Capture the cell that displays the provided text and extract its (x, y) central coordinate. 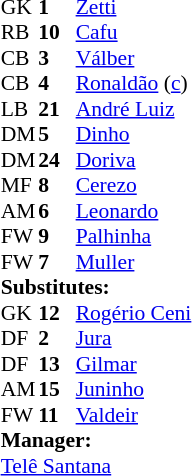
LB (20, 109)
Valdeir (134, 415)
7 (57, 262)
GK (20, 313)
24 (57, 160)
Rogério Ceni (134, 313)
Muller (134, 262)
Dinho (134, 135)
Cafu (134, 33)
Gilmar (134, 364)
10 (57, 33)
Ronaldão (c) (134, 83)
Leonardo (134, 211)
13 (57, 364)
Cerezo (134, 185)
Juninho (134, 389)
6 (57, 211)
Doriva (134, 160)
Jura (134, 339)
4 (57, 83)
5 (57, 135)
12 (57, 313)
9 (57, 237)
André Luiz (134, 109)
RB (20, 33)
2 (57, 339)
8 (57, 185)
Palhinha (134, 237)
3 (57, 58)
11 (57, 415)
Substitutes: (96, 287)
15 (57, 389)
Válber (134, 58)
Manager: (96, 441)
21 (57, 109)
MF (20, 185)
